Identify which cell holds the provided text, then report its [X, Y] central coordinate. 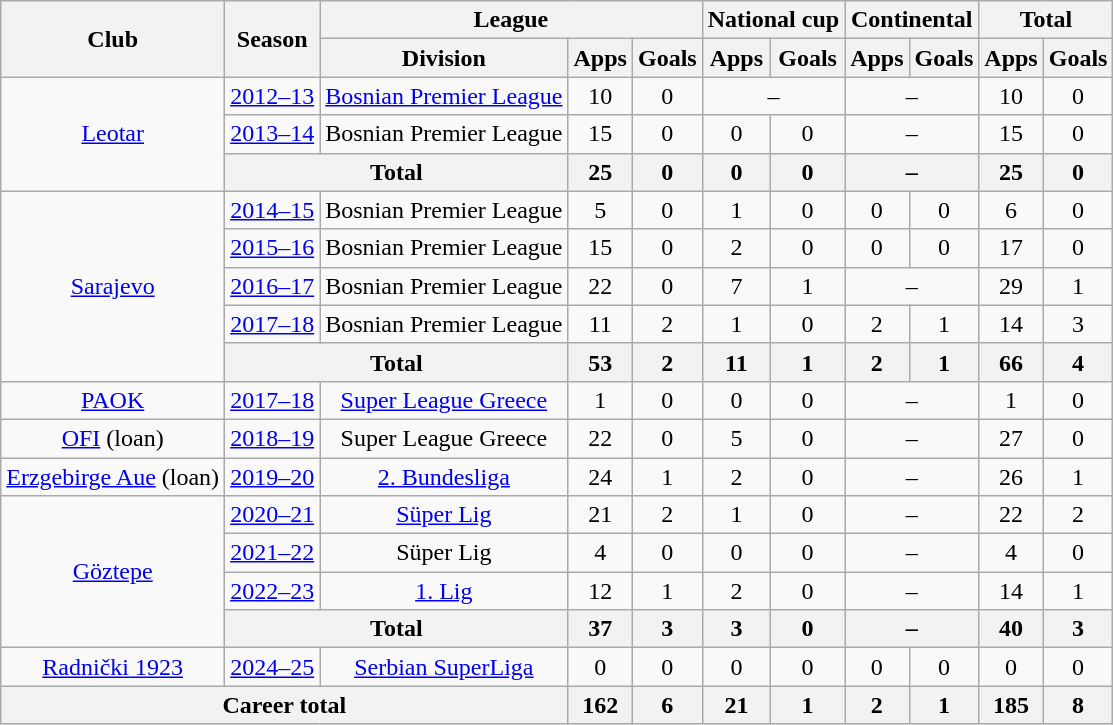
Continental [912, 20]
27 [1011, 438]
League [511, 20]
Sarajevo [113, 286]
7 [736, 286]
National cup [773, 20]
2024–25 [272, 667]
OFI (loan) [113, 438]
8 [1078, 705]
66 [1011, 362]
2012–13 [272, 96]
40 [1011, 629]
162 [600, 705]
2020–21 [272, 515]
2021–22 [272, 553]
12 [600, 591]
185 [1011, 705]
PAOK [113, 400]
53 [600, 362]
2013–14 [272, 134]
2018–19 [272, 438]
Leotar [113, 134]
2015–16 [272, 248]
Radnički 1923 [113, 667]
2016–17 [272, 286]
Club [113, 39]
2. Bundesliga [444, 477]
Göztepe [113, 572]
26 [1011, 477]
Career total [284, 705]
17 [1011, 248]
2019–20 [272, 477]
1. Lig [444, 591]
Division [444, 58]
37 [600, 629]
24 [600, 477]
2014–15 [272, 210]
Serbian SuperLiga [444, 667]
2022–23 [272, 591]
29 [1011, 286]
Season [272, 39]
Erzgebirge Aue (loan) [113, 477]
